Return [x, y] of the center of cell containing provided text 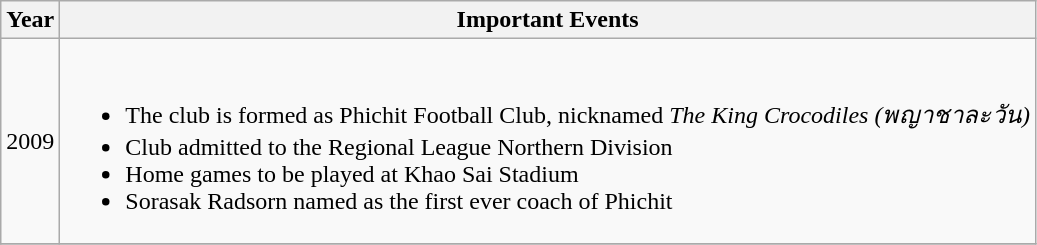
Year [30, 20]
2009 [30, 142]
Important Events [548, 20]
